Determine the [X, Y] coordinate at the center of the cell enclosing the given text.  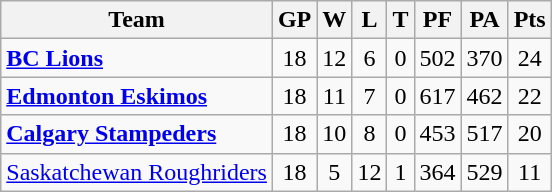
W [334, 20]
20 [530, 134]
8 [370, 134]
529 [484, 172]
6 [370, 58]
10 [334, 134]
Saskatchewan Roughriders [137, 172]
5 [334, 172]
Team [137, 20]
7 [370, 96]
L [370, 20]
Calgary Stampeders [137, 134]
502 [438, 58]
364 [438, 172]
370 [484, 58]
GP [294, 20]
BC Lions [137, 58]
24 [530, 58]
453 [438, 134]
22 [530, 96]
Edmonton Eskimos [137, 96]
617 [438, 96]
1 [400, 172]
PA [484, 20]
462 [484, 96]
T [400, 20]
PF [438, 20]
Pts [530, 20]
517 [484, 134]
